Search for the cell housing the specified text and yield its (X, Y) center coordinate. 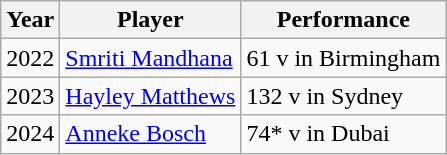
74* v in Dubai (344, 134)
61 v in Birmingham (344, 58)
2024 (30, 134)
Year (30, 20)
2023 (30, 96)
Anneke Bosch (150, 134)
2022 (30, 58)
132 v in Sydney (344, 96)
Performance (344, 20)
Player (150, 20)
Smriti Mandhana (150, 58)
Hayley Matthews (150, 96)
